Locate the cell with the specified text and output its [X, Y] center coordinate. 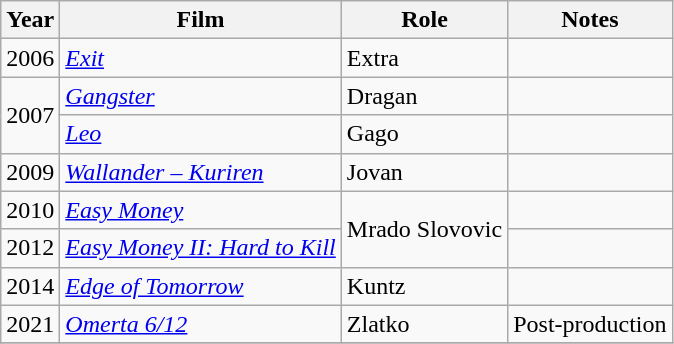
2010 [30, 210]
Notes [590, 20]
Role [424, 20]
Gago [424, 134]
2006 [30, 58]
Easy Money [200, 210]
Gangster [200, 96]
Wallander – Kuriren [200, 172]
2009 [30, 172]
2014 [30, 286]
Post-production [590, 324]
Zlatko [424, 324]
Exit [200, 58]
Dragan [424, 96]
2007 [30, 115]
Jovan [424, 172]
2021 [30, 324]
Mrado Slovovic [424, 229]
Omerta 6/12 [200, 324]
Leo [200, 134]
2012 [30, 248]
Edge of Tomorrow [200, 286]
Film [200, 20]
Kuntz [424, 286]
Extra [424, 58]
Easy Money II: Hard to Kill [200, 248]
Year [30, 20]
